Pinpoint the cell where the given text exists, returning its (x, y) midpoint coordinate. 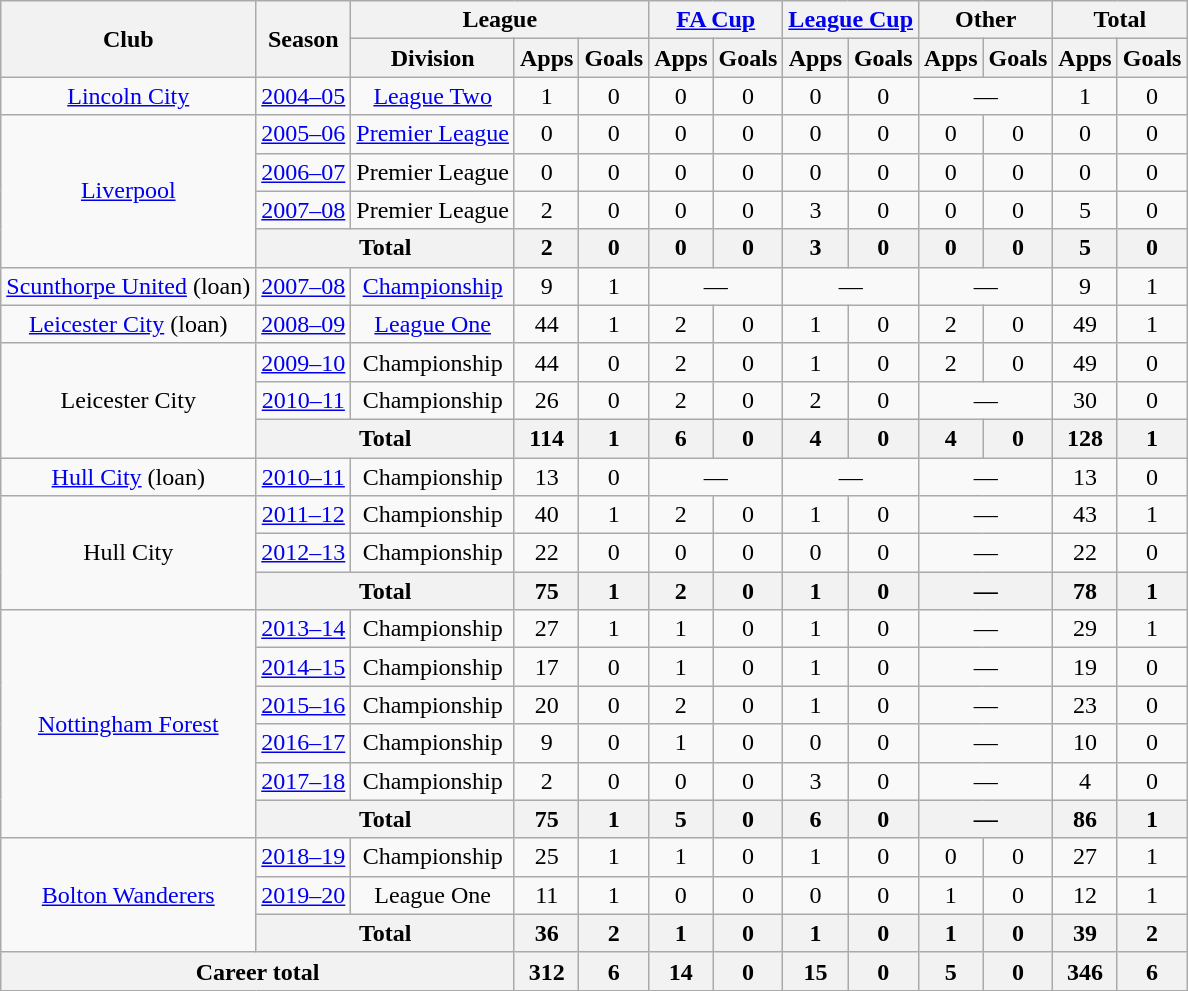
League (500, 20)
Liverpool (128, 191)
Leicester City (128, 400)
League Two (433, 96)
Bolton Wanderers (128, 895)
2005–06 (304, 134)
114 (546, 438)
14 (681, 971)
17 (546, 667)
2008–09 (304, 324)
2004–05 (304, 96)
Scunthorpe United (loan) (128, 286)
League Cup (851, 20)
2017–18 (304, 781)
Hull City (loan) (128, 477)
Club (128, 39)
Career total (258, 971)
2011–12 (304, 515)
23 (1085, 705)
36 (546, 933)
2006–07 (304, 172)
2015–16 (304, 705)
Division (433, 58)
26 (546, 400)
2016–17 (304, 743)
11 (546, 895)
Other (986, 20)
2018–19 (304, 857)
Nottingham Forest (128, 724)
2014–15 (304, 667)
2019–20 (304, 895)
40 (546, 515)
19 (1085, 667)
20 (546, 705)
Season (304, 39)
29 (1085, 629)
30 (1085, 400)
2013–14 (304, 629)
Hull City (128, 553)
346 (1085, 971)
86 (1085, 819)
15 (816, 971)
Leicester City (loan) (128, 324)
10 (1085, 743)
25 (546, 857)
Lincoln City (128, 96)
12 (1085, 895)
2009–10 (304, 362)
39 (1085, 933)
78 (1085, 591)
2012–13 (304, 553)
FA Cup (716, 20)
312 (546, 971)
43 (1085, 515)
128 (1085, 438)
